Output the (X, Y) coordinate of the center of the cell containing the given text.  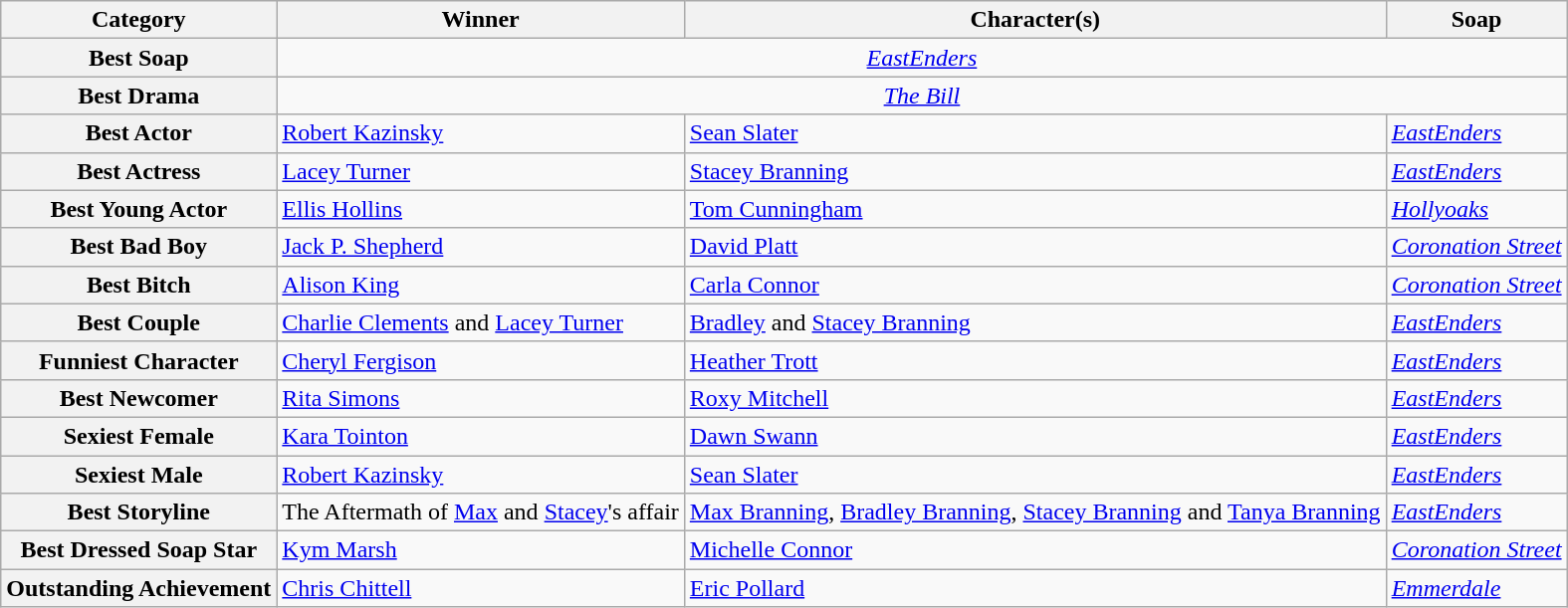
The Aftermath of Max and Stacey's affair (481, 512)
Best Newcomer (139, 398)
Best Young Actor (139, 209)
Lacey Turner (481, 171)
Stacey Branning (1035, 171)
Chris Chittell (481, 588)
Michelle Connor (1035, 550)
Tom Cunningham (1035, 209)
Roxy Mitchell (1035, 398)
Rita Simons (481, 398)
Jack P. Shepherd (481, 247)
Best Actor (139, 133)
Best Actress (139, 171)
Outstanding Achievement (139, 588)
Best Bitch (139, 285)
David Platt (1035, 247)
Funniest Character (139, 360)
Charlie Clements and Lacey Turner (481, 322)
Category (139, 20)
Best Couple (139, 322)
Winner (481, 20)
Character(s) (1035, 20)
Best Dressed Soap Star (139, 550)
Ellis Hollins (481, 209)
Sexiest Female (139, 436)
Kara Tointon (481, 436)
Hollyoaks (1476, 209)
Sexiest Male (139, 475)
Best Drama (139, 96)
Dawn Swann (1035, 436)
Eric Pollard (1035, 588)
Emmerdale (1476, 588)
Cheryl Fergison (481, 360)
Best Soap (139, 58)
Best Storyline (139, 512)
Carla Connor (1035, 285)
Soap (1476, 20)
Max Branning, Bradley Branning, Stacey Branning and Tanya Branning (1035, 512)
Heather Trott (1035, 360)
The Bill (922, 96)
Alison King (481, 285)
Best Bad Boy (139, 247)
Kym Marsh (481, 550)
Bradley and Stacey Branning (1035, 322)
